Scan for the cell matching the given text and deliver its (x, y) coordinate at center. 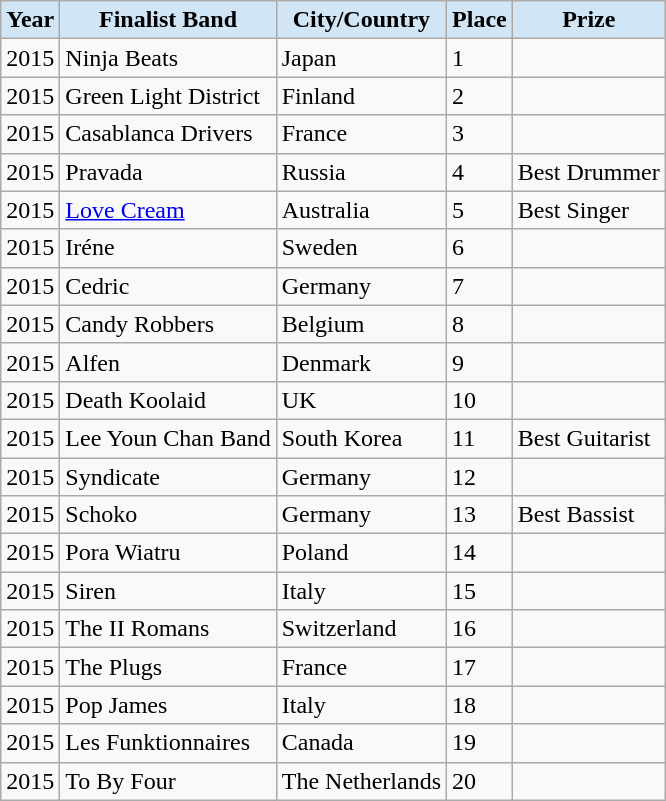
11 (480, 438)
Iréne (168, 248)
Syndicate (168, 477)
The II Romans (168, 629)
14 (480, 553)
Green Light District (168, 96)
Japan (361, 58)
8 (480, 324)
Lee Youn Chan Band (168, 438)
Finalist Band (168, 20)
Death Koolaid (168, 400)
19 (480, 743)
16 (480, 629)
UK (361, 400)
18 (480, 705)
9 (480, 362)
17 (480, 667)
Ninja Beats (168, 58)
Candy Robbers (168, 324)
Sweden (361, 248)
Year (30, 20)
Switzerland (361, 629)
The Netherlands (361, 781)
Australia (361, 210)
Love Cream (168, 210)
Prize (588, 20)
6 (480, 248)
13 (480, 515)
5 (480, 210)
Cedric (168, 286)
Belgium (361, 324)
3 (480, 134)
South Korea (361, 438)
Pravada (168, 172)
Best Bassist (588, 515)
The Plugs (168, 667)
Best Drummer (588, 172)
15 (480, 591)
Best Guitarist (588, 438)
10 (480, 400)
1 (480, 58)
Canada (361, 743)
Denmark (361, 362)
Place (480, 20)
4 (480, 172)
Russia (361, 172)
Poland (361, 553)
Finland (361, 96)
Schoko (168, 515)
To By Four (168, 781)
12 (480, 477)
2 (480, 96)
7 (480, 286)
City/Country (361, 20)
Pora Wiatru (168, 553)
Les Funktionnaires (168, 743)
20 (480, 781)
Pop James (168, 705)
Siren (168, 591)
Best Singer (588, 210)
Casablanca Drivers (168, 134)
Alfen (168, 362)
